From the cell containing the given text, extract its center point as (x, y) coordinate. 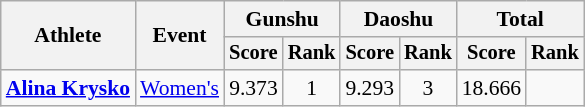
Daoshu (398, 19)
Athlete (68, 36)
Gunshu (282, 19)
Event (180, 36)
Total (520, 19)
Alina Krysko (68, 88)
3 (428, 88)
Women's (180, 88)
9.373 (254, 88)
1 (312, 88)
18.666 (492, 88)
9.293 (370, 88)
